Detect which cell encompasses the target text, then output its [X, Y] center coordinate. 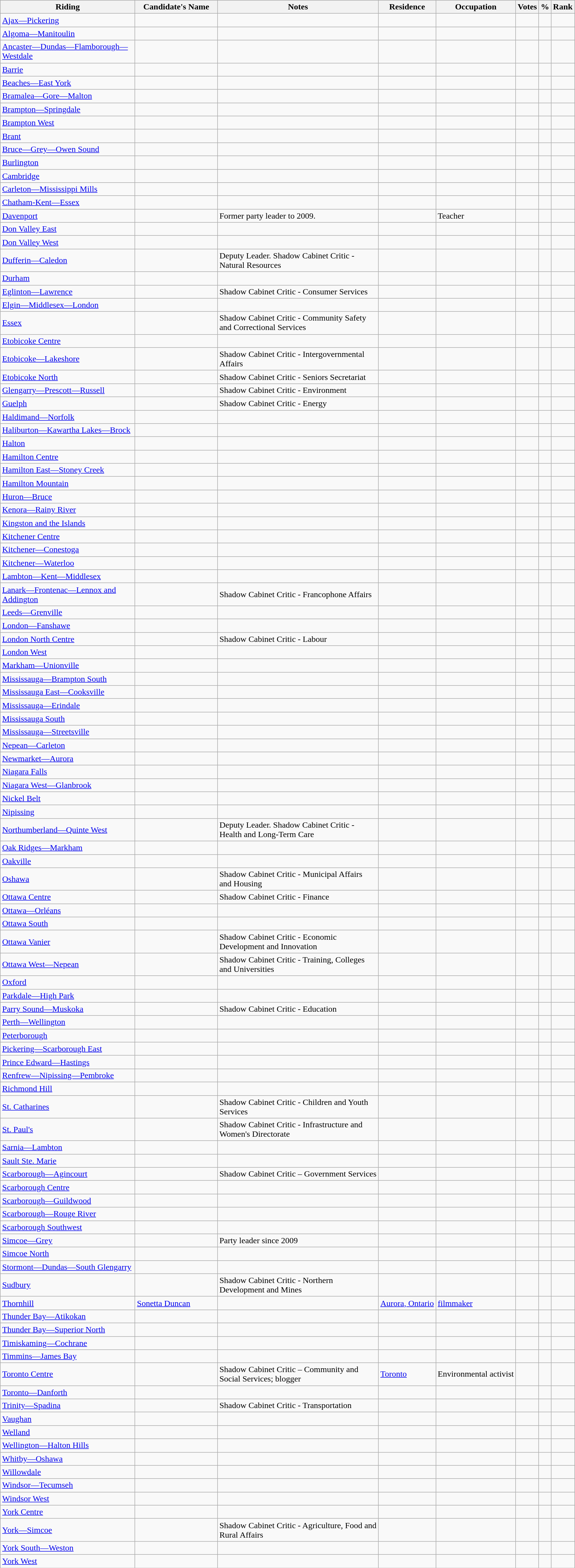
Shadow Cabinet Critic - Seniors Secretariat [298, 377]
Newmarket—Aurora [68, 759]
Dufferin—Caledon [68, 261]
Teacher [476, 216]
Chatham-Kent—Essex [68, 203]
Algoma—Manitoulin [68, 34]
Niagara West—Glanbrook [68, 785]
Thornhill [68, 1303]
Votes [527, 7]
Occupation [476, 7]
Aurora, Ontario [407, 1303]
Burlington [68, 162]
Nepean—Carleton [68, 745]
St. Catharines [68, 1106]
Scarborough—Rouge River [68, 1214]
Ottawa Vanier [68, 941]
Shadow Cabinet Critic - Economic Development and Innovation [298, 941]
Notes [298, 7]
Etobicoke North [68, 377]
Carleton—Mississippi Mills [68, 189]
Kitchener—Waterloo [68, 563]
Shadow Cabinet Critic – Government Services [298, 1174]
Pickering—Scarborough East [68, 1049]
Trinity—Spadina [68, 1406]
Essex [68, 323]
Shadow Cabinet Critic - Infrastructure and Women's Directorate [298, 1129]
Ottawa South [68, 924]
Welland [68, 1432]
Oshawa [68, 879]
Scarborough Southwest [68, 1227]
Hamilton Centre [68, 457]
Guelph [68, 403]
Shadow Cabinet Critic - Training, Colleges and Universities [298, 965]
Durham [68, 278]
Bruce—Grey—Owen Sound [68, 149]
Shadow Cabinet Critic - Consumer Services [298, 292]
Halton [68, 444]
Deputy Leader. Shadow Cabinet Critic - Natural Resources [298, 261]
Glengarry—Prescott—Russell [68, 390]
Brampton—Springdale [68, 109]
Leeds—Grenville [68, 612]
Kitchener Centre [68, 536]
Ottawa West—Nepean [68, 965]
Hamilton Mountain [68, 483]
Toronto—Danforth [68, 1392]
Shadow Cabinet Critic - Finance [298, 897]
Don Valley East [68, 229]
Beaches—East York [68, 83]
York South—Weston [68, 1548]
Kenora—Rainy River [68, 510]
Toronto [407, 1375]
Rank [563, 7]
Residence [407, 7]
Shadow Cabinet Critic - Environment [298, 390]
York West [68, 1561]
Don Valley West [68, 242]
Cambridge [68, 176]
Simcoe North [68, 1254]
Scarborough Centre [68, 1187]
Mississauga—Erindale [68, 705]
Whitby—Oshawa [68, 1459]
Shadow Cabinet Critic – Community and Social Services; blogger [298, 1375]
Kitchener—Conestoga [68, 550]
Ottawa—Orléans [68, 910]
Brampton West [68, 123]
Lambton—Kent—Middlesex [68, 576]
Deputy Leader. Shadow Cabinet Critic - Health and Long-Term Care [298, 830]
Hamilton East—Stoney Creek [68, 470]
Haldimand—Norfolk [68, 417]
Sault Ste. Marie [68, 1161]
Sonetta Duncan [176, 1303]
Mississauga East—Cooksville [68, 692]
Eglinton—Lawrence [68, 292]
Windsor West [68, 1499]
Timmins—James Bay [68, 1356]
London West [68, 652]
Shadow Cabinet Critic - Transportation [298, 1406]
Parry Sound—Muskoka [68, 1009]
Northumberland—Quinte West [68, 830]
Mississauga—Brampton South [68, 679]
Barrie [68, 69]
Nickel Belt [68, 798]
Environmental activist [476, 1375]
York—Simcoe [68, 1530]
Toronto Centre [68, 1375]
Shadow Cabinet Critic - Labour [298, 639]
Shadow Cabinet Critic - Education [298, 1009]
Willowdale [68, 1472]
Ancaster—Dundas—Flamborough—Westdale [68, 52]
Bramalea—Gore—Malton [68, 96]
Vaughan [68, 1419]
Former party leader to 2009. [298, 216]
Renfrew—Nipissing—Pembroke [68, 1075]
Sudbury [68, 1285]
Elgin—Middlesex—London [68, 305]
Scarborough—Guildwood [68, 1201]
Oakville [68, 861]
Stormont—Dundas—South Glengarry [68, 1267]
Peterborough [68, 1035]
Scarborough—Agincourt [68, 1174]
Oxford [68, 982]
Oak Ridges—Markham [68, 848]
Richmond Hill [68, 1089]
Mississauga—Streetsville [68, 732]
Ottawa Centre [68, 897]
Huron—Bruce [68, 497]
Mississauga South [68, 719]
Prince Edward—Hastings [68, 1062]
Markham—Unionville [68, 666]
Lanark—Frontenac—Lennox and Addington [68, 594]
Shadow Cabinet Critic - Northern Development and Mines [298, 1285]
London—Fanshawe [68, 625]
York Centre [68, 1512]
Ajax—Pickering [68, 20]
Niagara Falls [68, 772]
Riding [68, 7]
Shadow Cabinet Critic - Francophone Affairs [298, 594]
Kingston and the Islands [68, 523]
Shadow Cabinet Critic - Community Safety and Correctional Services [298, 323]
Etobicoke Centre [68, 341]
Perth—Wellington [68, 1022]
Simcoe—Grey [68, 1240]
Party leader since 2009 [298, 1240]
London North Centre [68, 639]
Wellington—Halton Hills [68, 1445]
Nipissing [68, 812]
Brant [68, 136]
Candidate's Name [176, 7]
Shadow Cabinet Critic - Agriculture, Food and Rural Affairs [298, 1530]
Thunder Bay—Superior North [68, 1329]
Shadow Cabinet Critic - Intergovernmental Affairs [298, 359]
Shadow Cabinet Critic - Municipal Affairs and Housing [298, 879]
Sarnia—Lambton [68, 1148]
Shadow Cabinet Critic - Energy [298, 403]
Timiskaming—Cochrane [68, 1343]
Parkdale—High Park [68, 996]
Windsor—Tecumseh [68, 1485]
Haliburton—Kawartha Lakes—Brock [68, 430]
Davenport [68, 216]
Shadow Cabinet Critic - Children and Youth Services [298, 1106]
St. Paul's [68, 1129]
filmmaker [476, 1303]
% [545, 7]
Thunder Bay—Atikokan [68, 1316]
Etobicoke—Lakeshore [68, 359]
